Capture the cell that displays the provided text and extract its [X, Y] central coordinate. 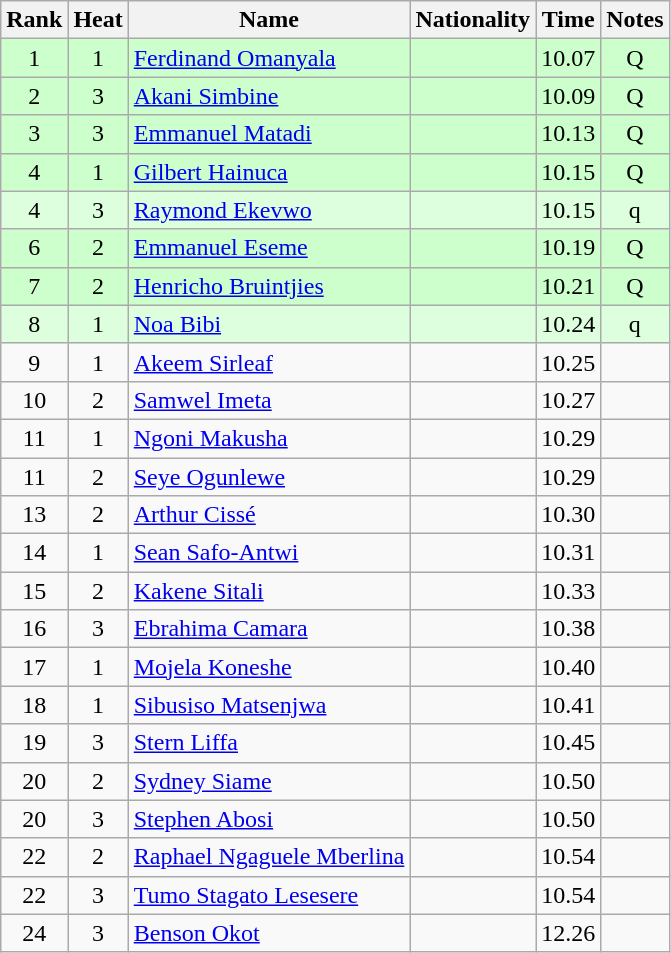
Emmanuel Eseme [269, 248]
10.45 [568, 743]
Noa Bibi [269, 324]
10.33 [568, 591]
10.19 [568, 248]
Benson Okot [269, 933]
19 [34, 743]
Stern Liffa [269, 743]
Notes [635, 20]
Name [269, 20]
18 [34, 705]
Nationality [473, 20]
Sibusiso Matsenjwa [269, 705]
Rank [34, 20]
Ebrahima Camara [269, 629]
Raphael Ngaguele Mberlina [269, 857]
24 [34, 933]
Ngoni Makusha [269, 438]
Seye Ogunlewe [269, 477]
Sydney Siame [269, 781]
Emmanuel Matadi [269, 134]
10.07 [568, 58]
8 [34, 324]
Sean Safo-Antwi [269, 553]
Arthur Cissé [269, 515]
14 [34, 553]
Ferdinand Omanyala [269, 58]
15 [34, 591]
17 [34, 667]
10.30 [568, 515]
10.41 [568, 705]
Stephen Abosi [269, 819]
10.38 [568, 629]
10 [34, 400]
Time [568, 20]
10.09 [568, 96]
12.26 [568, 933]
Raymond Ekevwo [269, 210]
10.13 [568, 134]
Kakene Sitali [269, 591]
16 [34, 629]
10.31 [568, 553]
Heat [98, 20]
Samwel Imeta [269, 400]
6 [34, 248]
Akani Simbine [269, 96]
Akeem Sirleaf [269, 362]
Mojela Koneshe [269, 667]
Henricho Bruintjies [269, 286]
7 [34, 286]
10.25 [568, 362]
10.40 [568, 667]
10.21 [568, 286]
Gilbert Hainuca [269, 172]
10.27 [568, 400]
13 [34, 515]
9 [34, 362]
10.24 [568, 324]
Tumo Stagato Lesesere [269, 895]
